Detect which cell encompasses the target text, then output its [X, Y] center coordinate. 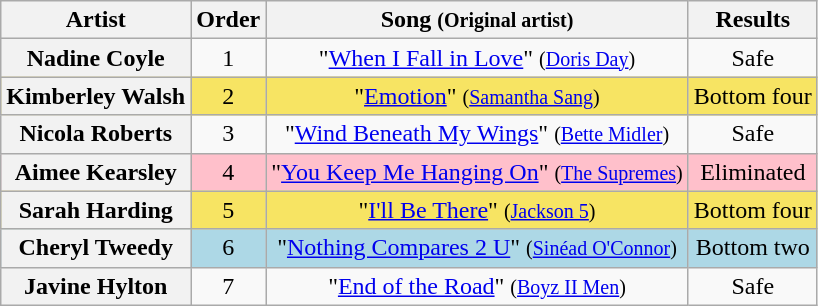
"You Keep Me Hanging On" (The Supremes) [478, 172]
"I'll Be There" (Jackson 5) [478, 210]
Song (Original artist) [478, 20]
"End of the Road" (Boyz II Men) [478, 286]
Nicola Roberts [96, 134]
Bottom two [752, 248]
Eliminated [752, 172]
"Wind Beneath My Wings" (Bette Midler) [478, 134]
7 [228, 286]
1 [228, 58]
Order [228, 20]
Sarah Harding [96, 210]
"Emotion" (Samantha Sang) [478, 96]
Kimberley Walsh [96, 96]
5 [228, 210]
3 [228, 134]
Nadine Coyle [96, 58]
Aimee Kearsley [96, 172]
"Nothing Compares 2 U" (Sinéad O'Connor) [478, 248]
6 [228, 248]
Artist [96, 20]
Javine Hylton [96, 286]
"When I Fall in Love" (Doris Day) [478, 58]
Results [752, 20]
2 [228, 96]
4 [228, 172]
Cheryl Tweedy [96, 248]
